Return the [X, Y] coordinate for the center point of the cell that contains the specified text.  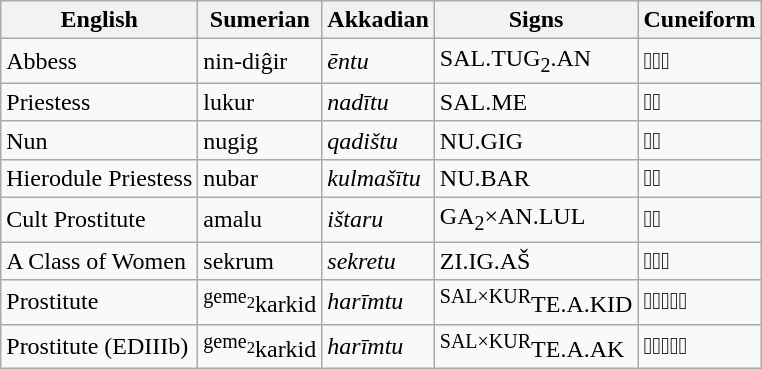
lukur [260, 102]
𒊩𒆳𒋼𒀀𒆤 [700, 302]
sekretu [378, 261]
Prostitute [100, 302]
𒍣𒅅𒀸 [700, 261]
A Class of Women [100, 261]
NU.GIG [536, 140]
SAL×KURTE.A.KID [536, 302]
ZI.IG.AŠ [536, 261]
nadītu [378, 102]
Akkadian [378, 20]
Sumerian [260, 20]
amalu [260, 219]
Cuneiform [700, 20]
qadištu [378, 140]
Cult Prostitute [100, 219]
𒊩𒈨 [700, 102]
Prostitute (EDIIIb) [100, 346]
nugig [260, 140]
Abbess [100, 61]
English [100, 20]
nin-diĝir [260, 61]
𒊩𒆳𒋼𒀀𒀝 [700, 346]
ištaru [378, 219]
Hierodule Priestess [100, 178]
SAL×KURTE.A.AK [536, 346]
Signs [536, 20]
𒉡𒁇 [700, 178]
kulmašītu [378, 178]
ēntu [378, 61]
Priestess [100, 102]
SAL.ME [536, 102]
NU.BAR [536, 178]
nubar [260, 178]
Nun [100, 140]
SAL.TUG2.AN [536, 61]
𒊩𒌆𒀭 [700, 61]
𒉡𒍼 [700, 140]
𒂼𒈜 [700, 219]
GA2×AN.LUL [536, 219]
sekrum [260, 261]
